Output the [X, Y] coordinate of the center of the cell containing the given text.  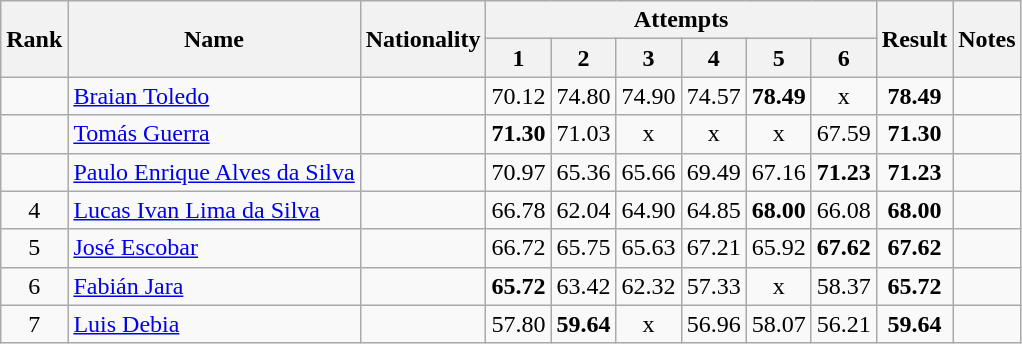
65.66 [648, 172]
69.49 [714, 172]
Paulo Enrique Alves da Silva [214, 172]
Fabián Jara [214, 286]
Tomás Guerra [214, 134]
65.63 [648, 248]
57.33 [714, 286]
Attempts [681, 20]
58.37 [844, 286]
65.92 [778, 248]
Notes [987, 39]
Lucas Ivan Lima da Silva [214, 210]
José Escobar [214, 248]
57.80 [518, 324]
67.21 [714, 248]
65.75 [584, 248]
70.12 [518, 96]
66.08 [844, 210]
63.42 [584, 286]
66.72 [518, 248]
74.57 [714, 96]
Nationality [423, 39]
Result [914, 39]
67.16 [778, 172]
2 [584, 58]
7 [34, 324]
71.03 [584, 134]
74.80 [584, 96]
3 [648, 58]
64.85 [714, 210]
67.59 [844, 134]
74.90 [648, 96]
65.36 [584, 172]
Rank [34, 39]
56.21 [844, 324]
56.96 [714, 324]
Name [214, 39]
64.90 [648, 210]
70.97 [518, 172]
1 [518, 58]
Luis Debia [214, 324]
58.07 [778, 324]
Braian Toledo [214, 96]
62.32 [648, 286]
62.04 [584, 210]
66.78 [518, 210]
